Extract the [x, y] coordinate from the center of the cell holding the provided text.  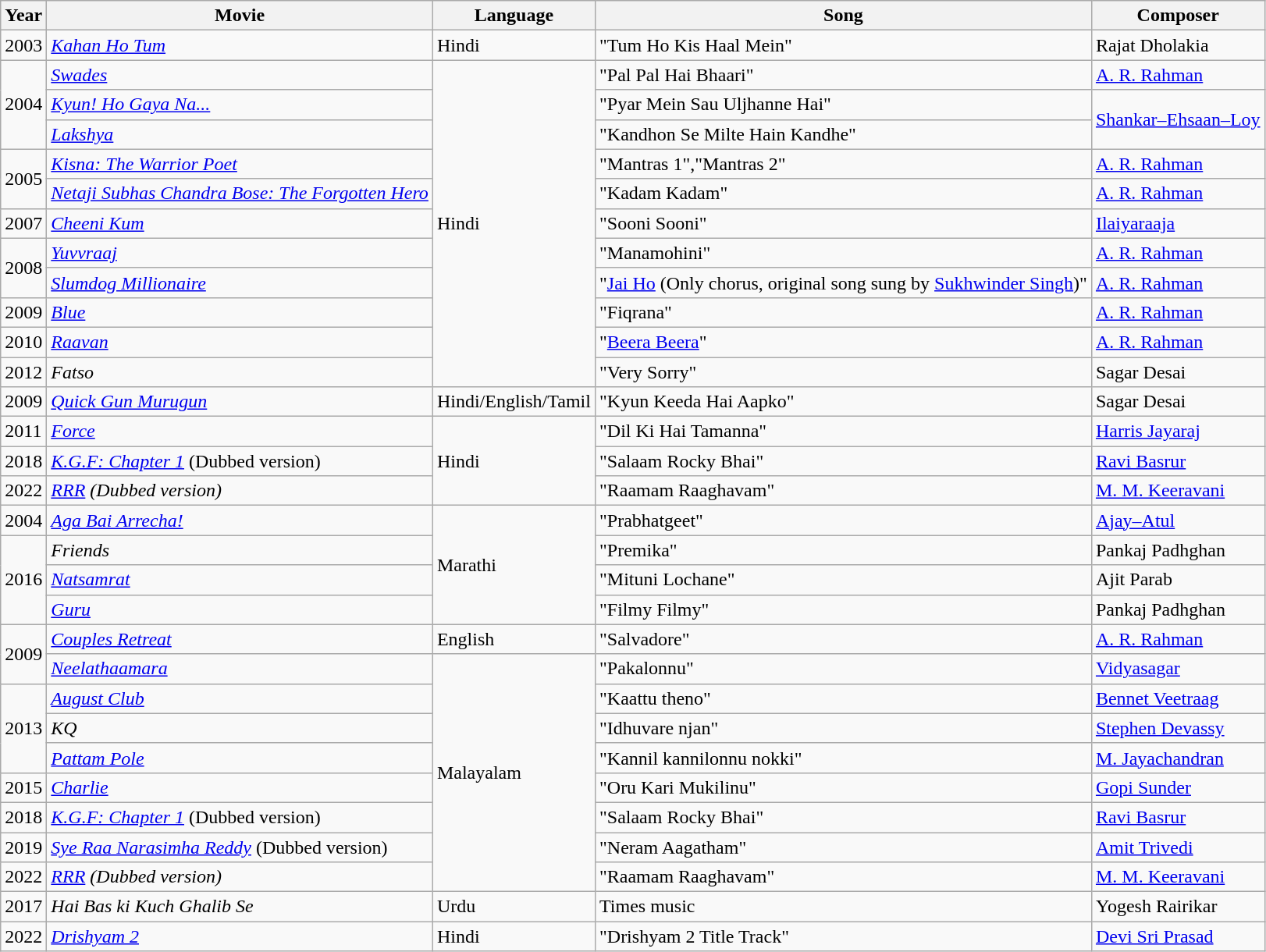
"Drishyam 2 Title Track" [843, 936]
Hai Bas ki Kuch Ghalib Se [240, 907]
Slumdog Millionaire [240, 282]
2017 [23, 907]
2005 [23, 179]
Neelathaamara [240, 669]
"Pakalonnu" [843, 669]
Aga Bai Arrecha! [240, 520]
Marathi [514, 565]
Fatso [240, 372]
English [514, 639]
"Mituni Lochane" [843, 580]
Guru [240, 609]
Language [514, 16]
2003 [23, 45]
2007 [23, 223]
"Fiqrana" [843, 312]
Pattam Pole [240, 758]
Yuvvraaj [240, 253]
"Dil Ki Hai Tamanna" [843, 432]
Malayalam [514, 773]
Kahan Ho Tum [240, 45]
Gopi Sunder [1178, 787]
Ajay–Atul [1178, 520]
M. Jayachandran [1178, 758]
Ajit Parab [1178, 580]
Shankar–Ehsaan–Loy [1178, 119]
Drishyam 2 [240, 936]
Charlie [240, 787]
Vidyasagar [1178, 669]
Harris Jayaraj [1178, 432]
Times music [843, 907]
Urdu [514, 907]
Kyun! Ho Gaya Na... [240, 105]
Friends [240, 550]
Stephen Devassy [1178, 728]
2011 [23, 432]
Movie [240, 16]
Couples Retreat [240, 639]
"Salvadore" [843, 639]
"Kyun Keeda Hai Aapko" [843, 402]
2019 [23, 847]
Cheeni Kum [240, 223]
"Filmy Filmy" [843, 609]
"Beera Beera" [843, 342]
"Pal Pal Hai Bhaari" [843, 75]
Kisna: The Warrior Poet [240, 164]
"Pyar Mein Sau Uljhanne Hai" [843, 105]
Bennet Veetraag [1178, 698]
"Kandhon Se Milte Hain Kandhe" [843, 134]
KQ [240, 728]
2016 [23, 580]
Swades [240, 75]
Hindi/English/Tamil [514, 402]
Amit Trivedi [1178, 847]
"Idhuvare njan" [843, 728]
"Sooni Sooni" [843, 223]
"Oru Kari Mukilinu" [843, 787]
Natsamrat [240, 580]
Composer [1178, 16]
Raavan [240, 342]
"Kadam Kadam" [843, 194]
"Mantras 1","Mantras 2" [843, 164]
"Manamohini" [843, 253]
Lakshya [240, 134]
"Premika" [843, 550]
Year [23, 16]
Rajat Dholakia [1178, 45]
"Kaattu theno" [843, 698]
"Neram Aagatham" [843, 847]
Song [843, 16]
Devi Sri Prasad [1178, 936]
2013 [23, 728]
"Tum Ho Kis Haal Mein" [843, 45]
Quick Gun Murugun [240, 402]
Blue [240, 312]
2010 [23, 342]
"Prabhatgeet" [843, 520]
2012 [23, 372]
"Very Sorry" [843, 372]
"Kannil kannilonnu nokki" [843, 758]
Netaji Subhas Chandra Bose: The Forgotten Hero [240, 194]
August Club [240, 698]
2008 [23, 268]
Yogesh Rairikar [1178, 907]
"Jai Ho (Only chorus, original song sung by Sukhwinder Singh)" [843, 282]
2015 [23, 787]
Ilaiyaraaja [1178, 223]
Force [240, 432]
Sye Raa Narasimha Reddy (Dubbed version) [240, 847]
